Output the [X, Y] coordinate of the center of the cell containing the given text.  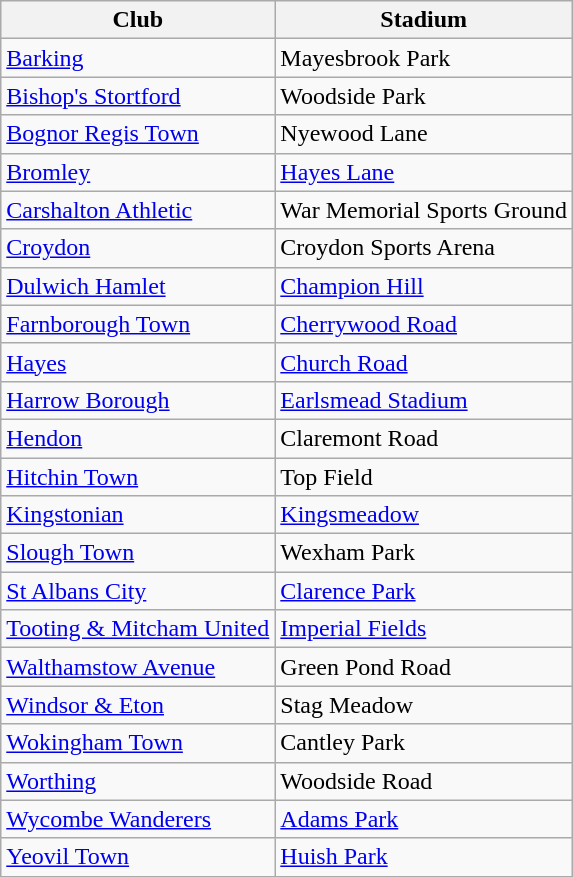
Bromley [138, 172]
Farnborough Town [138, 324]
Dulwich Hamlet [138, 286]
Yeovil Town [138, 857]
Mayesbrook Park [424, 58]
Bishop's Stortford [138, 96]
Slough Town [138, 553]
Club [138, 20]
Adams Park [424, 819]
Hendon [138, 438]
Kingsmeadow [424, 515]
Croydon Sports Arena [424, 248]
Hayes [138, 362]
Imperial Fields [424, 629]
Walthamstow Avenue [138, 667]
Cantley Park [424, 743]
Bognor Regis Town [138, 134]
Windsor & Eton [138, 705]
Barking [138, 58]
War Memorial Sports Ground [424, 210]
Nyewood Lane [424, 134]
Hayes Lane [424, 172]
Croydon [138, 248]
Stadium [424, 20]
Tooting & Mitcham United [138, 629]
Worthing [138, 781]
Harrow Borough [138, 400]
Top Field [424, 477]
Claremont Road [424, 438]
Hitchin Town [138, 477]
Carshalton Athletic [138, 210]
Wokingham Town [138, 743]
Woodside Park [424, 96]
Green Pond Road [424, 667]
Stag Meadow [424, 705]
Champion Hill [424, 286]
Clarence Park [424, 591]
Cherrywood Road [424, 324]
Wexham Park [424, 553]
St Albans City [138, 591]
Woodside Road [424, 781]
Church Road [424, 362]
Wycombe Wanderers [138, 819]
Kingstonian [138, 515]
Huish Park [424, 857]
Earlsmead Stadium [424, 400]
